Scan for the cell matching the given text and deliver its (X, Y) coordinate at center. 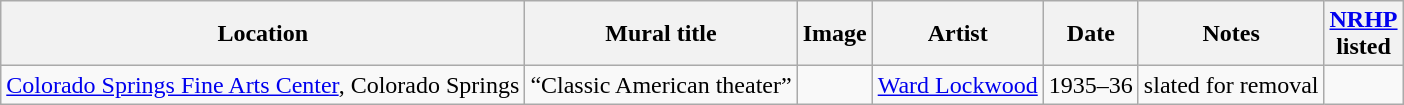
Colorado Springs Fine Arts Center, Colorado Springs (263, 85)
1935–36 (1090, 85)
Date (1090, 34)
NRHPlisted (1364, 34)
“Classic American theater” (661, 85)
slated for removal (1231, 85)
Image (834, 34)
Mural title (661, 34)
Ward Lockwood (958, 85)
Artist (958, 34)
Location (263, 34)
Notes (1231, 34)
